Locate the cell with the specified text and output its [x, y] center coordinate. 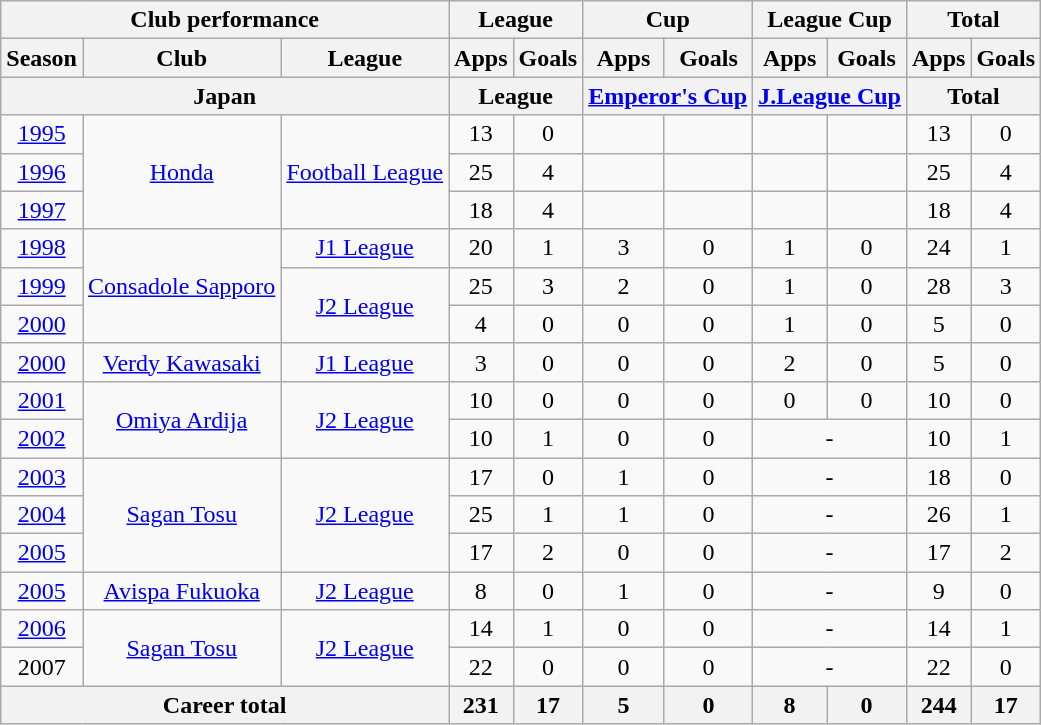
2002 [42, 438]
2001 [42, 400]
1997 [42, 210]
1995 [42, 134]
1996 [42, 172]
Consadole Sapporo [181, 286]
Verdy Kawasaki [181, 362]
Omiya Ardija [181, 419]
2004 [42, 515]
244 [938, 705]
Emperor's Cup [668, 96]
Avispa Fukuoka [181, 591]
24 [938, 248]
28 [938, 286]
Club performance [225, 20]
Honda [181, 172]
2003 [42, 477]
20 [481, 248]
Football League [365, 172]
Cup [668, 20]
9 [938, 591]
1999 [42, 286]
League Cup [830, 20]
2006 [42, 629]
231 [481, 705]
Season [42, 58]
J.League Cup [830, 96]
2007 [42, 667]
1998 [42, 248]
26 [938, 515]
Career total [225, 705]
Japan [225, 96]
Club [181, 58]
